Identify which cell holds the provided text, then report its (x, y) central coordinate. 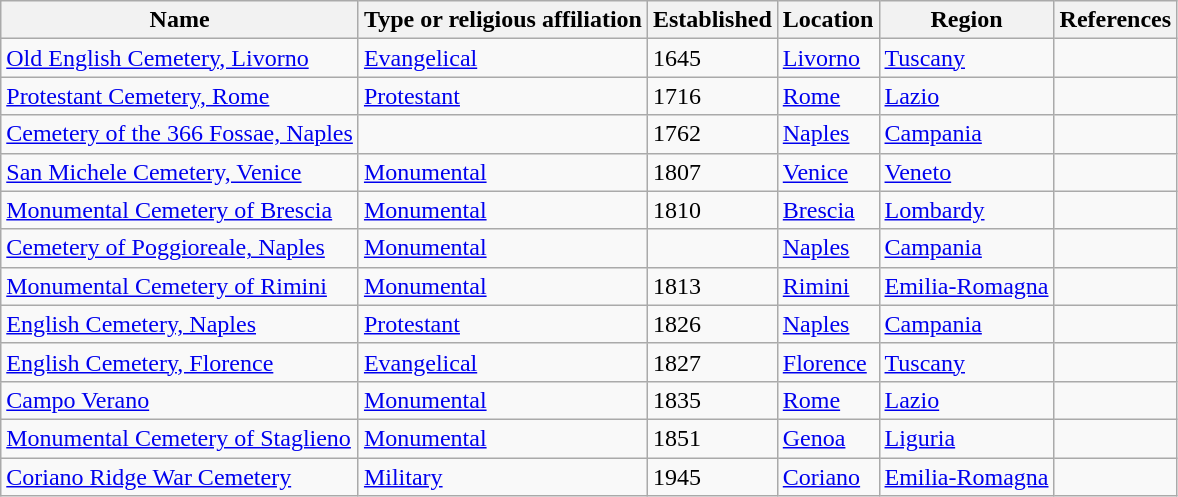
Old English Cemetery, Livorno (180, 58)
Coriano (828, 477)
Monumental Cemetery of Rimini (180, 286)
Lombardy (966, 210)
Liguria (966, 438)
English Cemetery, Naples (180, 324)
1813 (712, 286)
1945 (712, 477)
Brescia (828, 210)
1851 (712, 438)
Florence (828, 362)
Protestant Cemetery, Rome (180, 96)
1826 (712, 324)
Military (502, 477)
1716 (712, 96)
Region (966, 20)
1645 (712, 58)
1810 (712, 210)
Established (712, 20)
Livorno (828, 58)
1807 (712, 172)
English Cemetery, Florence (180, 362)
1827 (712, 362)
Coriano Ridge War Cemetery (180, 477)
Campo Verano (180, 400)
Genoa (828, 438)
Veneto (966, 172)
References (1116, 20)
1835 (712, 400)
Location (828, 20)
Venice (828, 172)
Monumental Cemetery of Staglieno (180, 438)
Name (180, 20)
Cemetery of Poggioreale, Naples (180, 248)
Monumental Cemetery of Brescia (180, 210)
Rimini (828, 286)
Type or religious affiliation (502, 20)
1762 (712, 134)
Cemetery of the 366 Fossae, Naples (180, 134)
San Michele Cemetery, Venice (180, 172)
